From the cell containing the given text, extract its center point as [X, Y] coordinate. 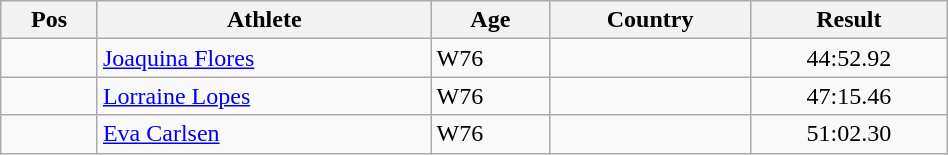
Country [650, 20]
Result [848, 20]
51:02.30 [848, 134]
Eva Carlsen [264, 134]
Joaquina Flores [264, 58]
Age [490, 20]
Pos [50, 20]
Athlete [264, 20]
47:15.46 [848, 96]
Lorraine Lopes [264, 96]
44:52.92 [848, 58]
